Determine the (X, Y) coordinate at the center of the cell enclosing the given text.  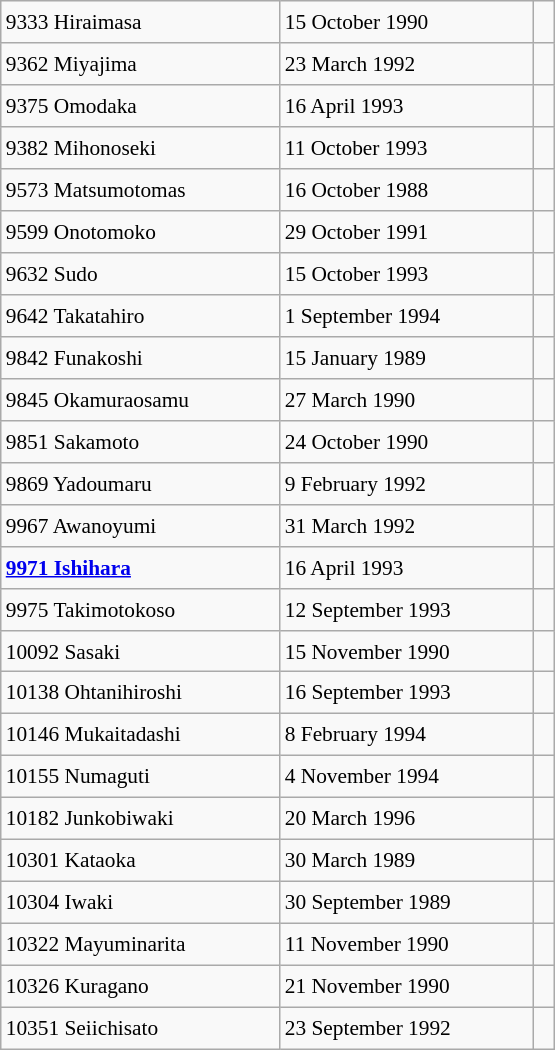
10322 Mayuminarita (140, 945)
9632 Sudo (140, 274)
10155 Numaguti (140, 777)
9333 Hiraimasa (140, 22)
9382 Mihonoseki (140, 148)
9971 Ishihara (140, 567)
21 November 1990 (407, 986)
16 September 1993 (407, 693)
10138 Ohtanihiroshi (140, 693)
12 September 1993 (407, 609)
9599 Onotomoko (140, 232)
9975 Takimotokoso (140, 609)
9869 Yadoumaru (140, 483)
1 September 1994 (407, 316)
15 January 1989 (407, 358)
10326 Kuragano (140, 986)
20 March 1996 (407, 819)
15 November 1990 (407, 651)
9845 Okamuraosamu (140, 399)
9 February 1992 (407, 483)
30 September 1989 (407, 903)
15 October 1990 (407, 22)
10304 Iwaki (140, 903)
8 February 1994 (407, 735)
9642 Takatahiro (140, 316)
30 March 1989 (407, 861)
10146 Mukaitadashi (140, 735)
4 November 1994 (407, 777)
16 October 1988 (407, 190)
9967 Awanoyumi (140, 525)
11 October 1993 (407, 148)
10092 Sasaki (140, 651)
10301 Kataoka (140, 861)
11 November 1990 (407, 945)
29 October 1991 (407, 232)
24 October 1990 (407, 441)
15 October 1993 (407, 274)
9362 Miyajima (140, 64)
10182 Junkobiwaki (140, 819)
9375 Omodaka (140, 106)
9573 Matsumotomas (140, 190)
9842 Funakoshi (140, 358)
23 September 1992 (407, 1028)
27 March 1990 (407, 399)
23 March 1992 (407, 64)
10351 Seiichisato (140, 1028)
31 March 1992 (407, 525)
9851 Sakamoto (140, 441)
